Detect which cell encompasses the target text, then output its (X, Y) center coordinate. 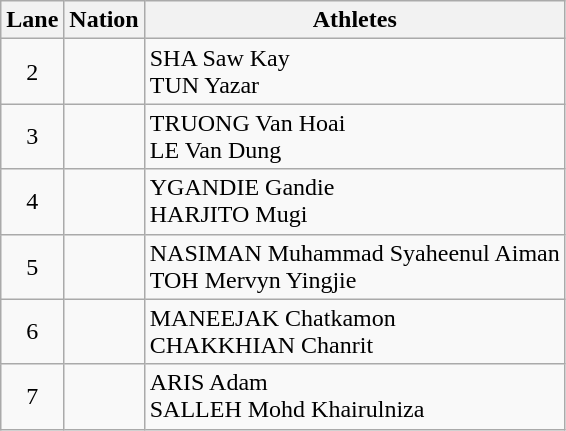
Nation (104, 20)
MANEEJAK Chatkamon CHAKKHIAN Chanrit (354, 332)
Lane (32, 20)
7 (32, 396)
5 (32, 266)
ARIS Adam SALLEH Mohd Khairulniza (354, 396)
SHA Saw Kay TUN Yazar (354, 72)
YGANDIE Gandie HARJITO Mugi (354, 202)
2 (32, 72)
Athletes (354, 20)
4 (32, 202)
TRUONG Van Hoai LE Van Dung (354, 136)
3 (32, 136)
6 (32, 332)
NASIMAN Muhammad Syaheenul Aiman TOH Mervyn Yingjie (354, 266)
